Output the (X, Y) coordinate of the center of the cell containing the given text.  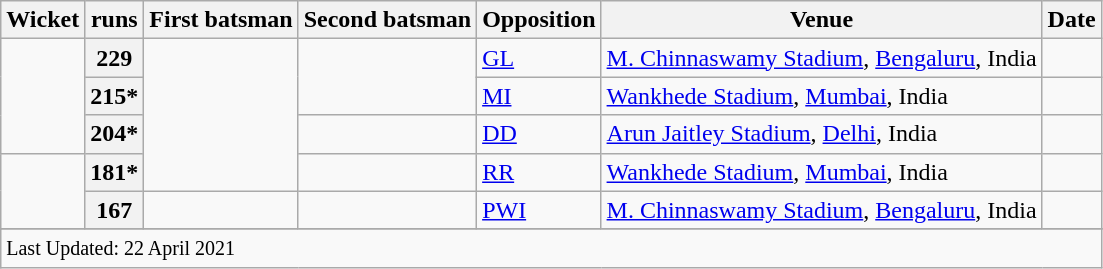
MI (539, 96)
Opposition (539, 20)
215* (114, 96)
Second batsman (387, 20)
GL (539, 58)
Arun Jaitley Stadium, Delhi, India (822, 134)
PWI (539, 210)
167 (114, 210)
Last Updated: 22 April 2021 (551, 248)
DD (539, 134)
Venue (822, 20)
229 (114, 58)
Date (1072, 20)
RR (539, 172)
204* (114, 134)
runs (114, 20)
181* (114, 172)
First batsman (221, 20)
Wicket (43, 20)
